Detect which cell encompasses the target text, then output its [X, Y] center coordinate. 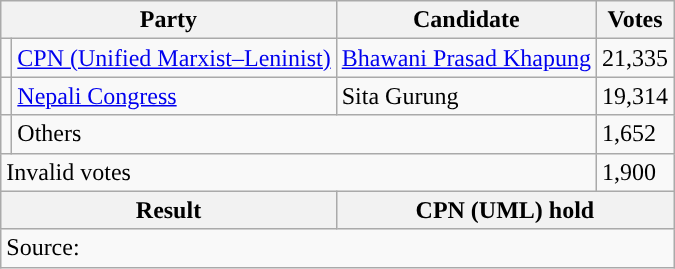
Party [168, 20]
Source: [338, 248]
Invalid votes [299, 172]
Result [168, 210]
19,314 [636, 96]
1,652 [636, 134]
1,900 [636, 172]
CPN (Unified Marxist–Leninist) [174, 58]
Bhawani Prasad Khapung [466, 58]
Nepali Congress [174, 96]
Sita Gurung [466, 96]
Candidate [466, 20]
Votes [636, 20]
Others [304, 134]
21,335 [636, 58]
CPN (UML) hold [504, 210]
